Return the [x, y] coordinate for the center point of the cell that contains the specified text.  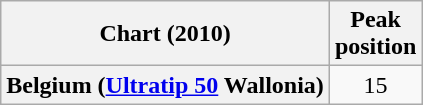
Belgium (Ultratip 50 Wallonia) [166, 85]
Peakposition [375, 34]
15 [375, 85]
Chart (2010) [166, 34]
